Provide the (x, y) coordinate of the cell's center where the given text is located.  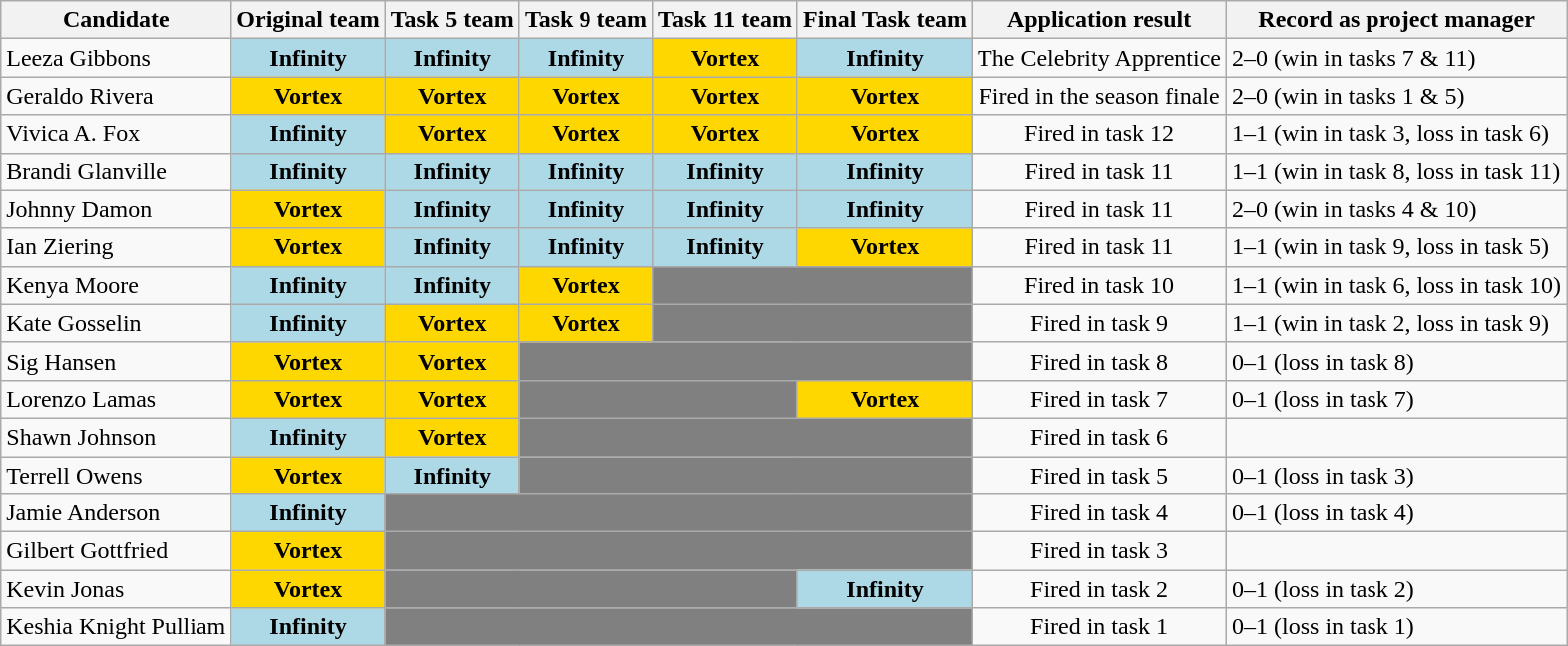
0–1 (loss in task 8) (1396, 361)
Fired in task 6 (1099, 437)
Fired in task 8 (1099, 361)
Gilbert Gottfried (116, 551)
Application result (1099, 20)
2–0 (win in tasks 1 & 5) (1396, 96)
Fired in task 3 (1099, 551)
0–1 (loss in task 1) (1396, 627)
Jamie Anderson (116, 513)
Fired in task 10 (1099, 285)
Task 11 team (726, 20)
Fired in task 2 (1099, 589)
1–1 (win in task 8, loss in task 11) (1396, 171)
Final Task team (884, 20)
Sig Hansen (116, 361)
Fired in task 5 (1099, 476)
2–0 (win in tasks 7 & 11) (1396, 58)
2–0 (win in tasks 4 & 10) (1396, 209)
0–1 (loss in task 4) (1396, 513)
Shawn Johnson (116, 437)
0–1 (loss in task 7) (1396, 399)
Fired in task 9 (1099, 323)
The Celebrity Apprentice (1099, 58)
Fired in task 1 (1099, 627)
Lorenzo Lamas (116, 399)
Fired in the season finale (1099, 96)
0–1 (loss in task 3) (1396, 476)
Fired in task 12 (1099, 134)
Fired in task 4 (1099, 513)
Fired in task 7 (1099, 399)
Task 5 team (452, 20)
Candidate (116, 20)
Johnny Damon (116, 209)
Terrell Owens (116, 476)
1–1 (win in task 2, loss in task 9) (1396, 323)
Kevin Jonas (116, 589)
0–1 (loss in task 2) (1396, 589)
Vivica A. Fox (116, 134)
Kate Gosselin (116, 323)
Leeza Gibbons (116, 58)
Geraldo Rivera (116, 96)
Record as project manager (1396, 20)
1–1 (win in task 6, loss in task 10) (1396, 285)
Original team (308, 20)
Kenya Moore (116, 285)
Brandi Glanville (116, 171)
Task 9 team (586, 20)
1–1 (win in task 3, loss in task 6) (1396, 134)
Keshia Knight Pulliam (116, 627)
1–1 (win in task 9, loss in task 5) (1396, 247)
Ian Ziering (116, 247)
